Detect which cell encompasses the target text, then output its [X, Y] center coordinate. 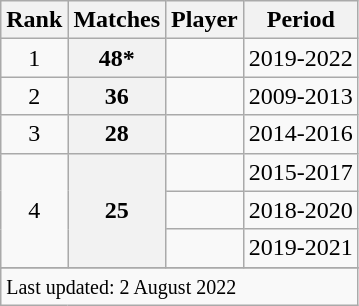
2014-2016 [300, 134]
Period [300, 20]
Matches [117, 20]
25 [117, 210]
36 [117, 96]
2018-2020 [300, 210]
28 [117, 134]
Last updated: 2 August 2022 [180, 286]
48* [117, 58]
Player [205, 20]
Rank [34, 20]
2019-2021 [300, 248]
2015-2017 [300, 172]
2 [34, 96]
4 [34, 210]
3 [34, 134]
2009-2013 [300, 96]
1 [34, 58]
2019-2022 [300, 58]
